Pinpoint the cell where the given text exists, returning its (x, y) midpoint coordinate. 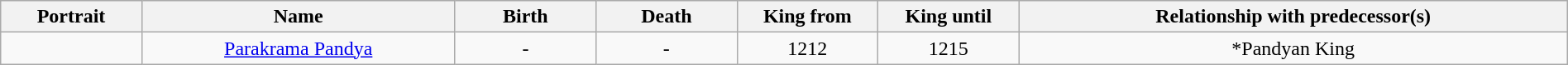
Parakrama Pandya (298, 48)
Name (298, 17)
1212 (807, 48)
1215 (949, 48)
Birth (525, 17)
Relationship with predecessor(s) (1293, 17)
*Pandyan King (1293, 48)
King from (807, 17)
Portrait (71, 17)
Death (667, 17)
King until (949, 17)
